Return the [X, Y] coordinate for the center point of the cell that contains the specified text.  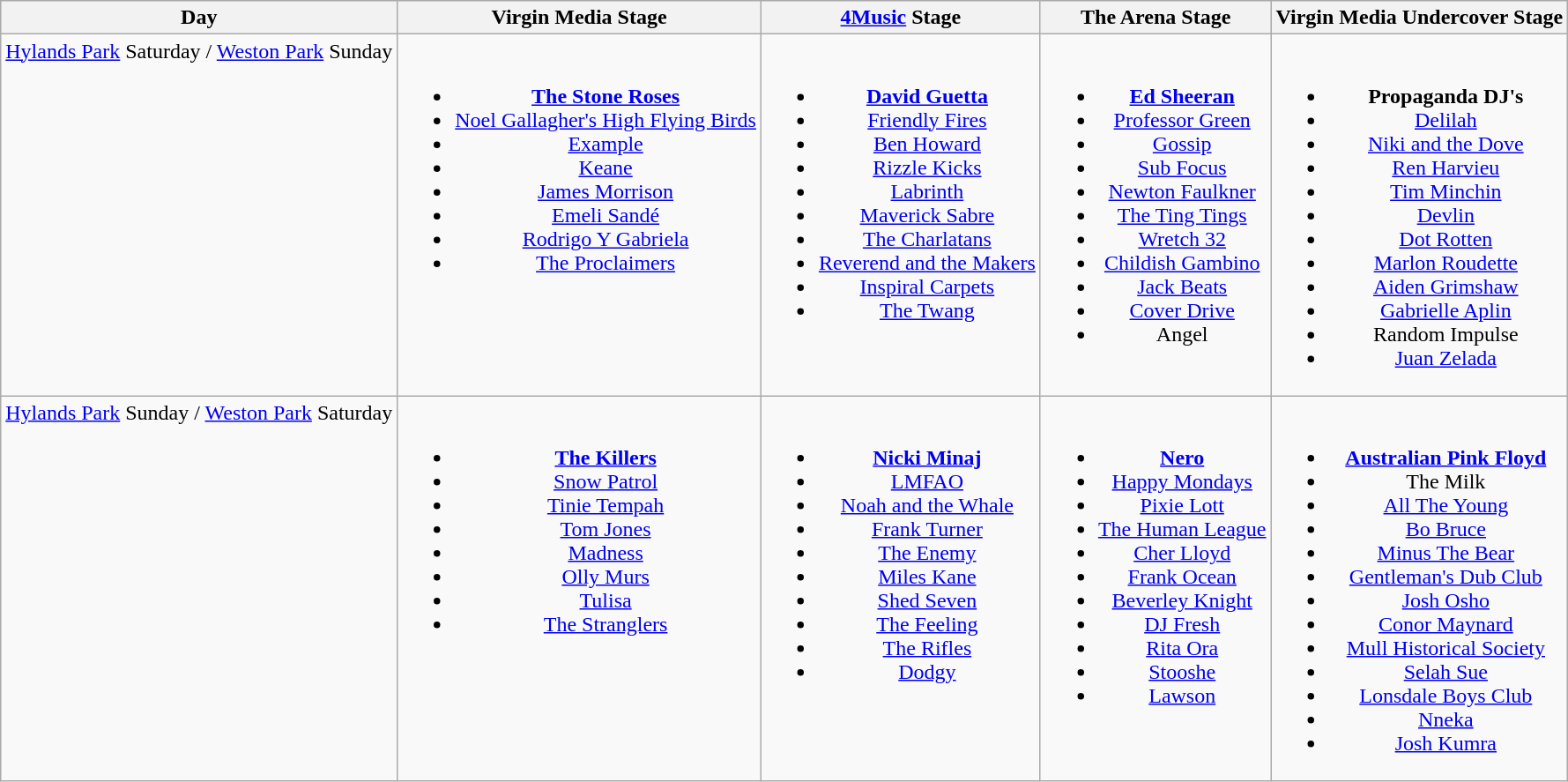
The KillersSnow PatrolTinie TempahTom JonesMadnessOlly MursTulisaThe Stranglers [580, 589]
4Music Stage [901, 18]
NeroHappy MondaysPixie LottThe Human LeagueCher LloydFrank OceanBeverley KnightDJ FreshRita OraStoosheLawson [1156, 589]
Hylands Park Saturday / Weston Park Sunday [199, 215]
David GuettaFriendly FiresBen HowardRizzle KicksLabrinthMaverick SabreThe CharlatansReverend and the MakersInspiral CarpetsThe Twang [901, 215]
The Arena Stage [1156, 18]
Nicki MinajLMFAONoah and the WhaleFrank TurnerThe EnemyMiles KaneShed SevenThe FeelingThe RiflesDodgy [901, 589]
Propaganda DJ'sDelilahNiki and the DoveRen HarvieuTim MinchinDevlinDot RottenMarlon RoudetteAiden GrimshawGabrielle AplinRandom ImpulseJuan Zelada [1419, 215]
Virgin Media Undercover Stage [1419, 18]
Hylands Park Sunday / Weston Park Saturday [199, 589]
Day [199, 18]
The Stone RosesNoel Gallagher's High Flying BirdsExampleKeaneJames MorrisonEmeli SandéRodrigo Y GabrielaThe Proclaimers [580, 215]
Ed SheeranProfessor GreenGossipSub FocusNewton FaulknerThe Ting TingsWretch 32Childish GambinoJack BeatsCover DriveAngel [1156, 215]
Virgin Media Stage [580, 18]
